Find where the given text appears and provide that cell's center as (x, y) coordinate. 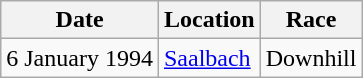
Downhill (311, 58)
6 January 1994 (80, 58)
Date (80, 20)
Saalbach (209, 58)
Race (311, 20)
Location (209, 20)
